Search for the cell housing the specified text and yield its (X, Y) center coordinate. 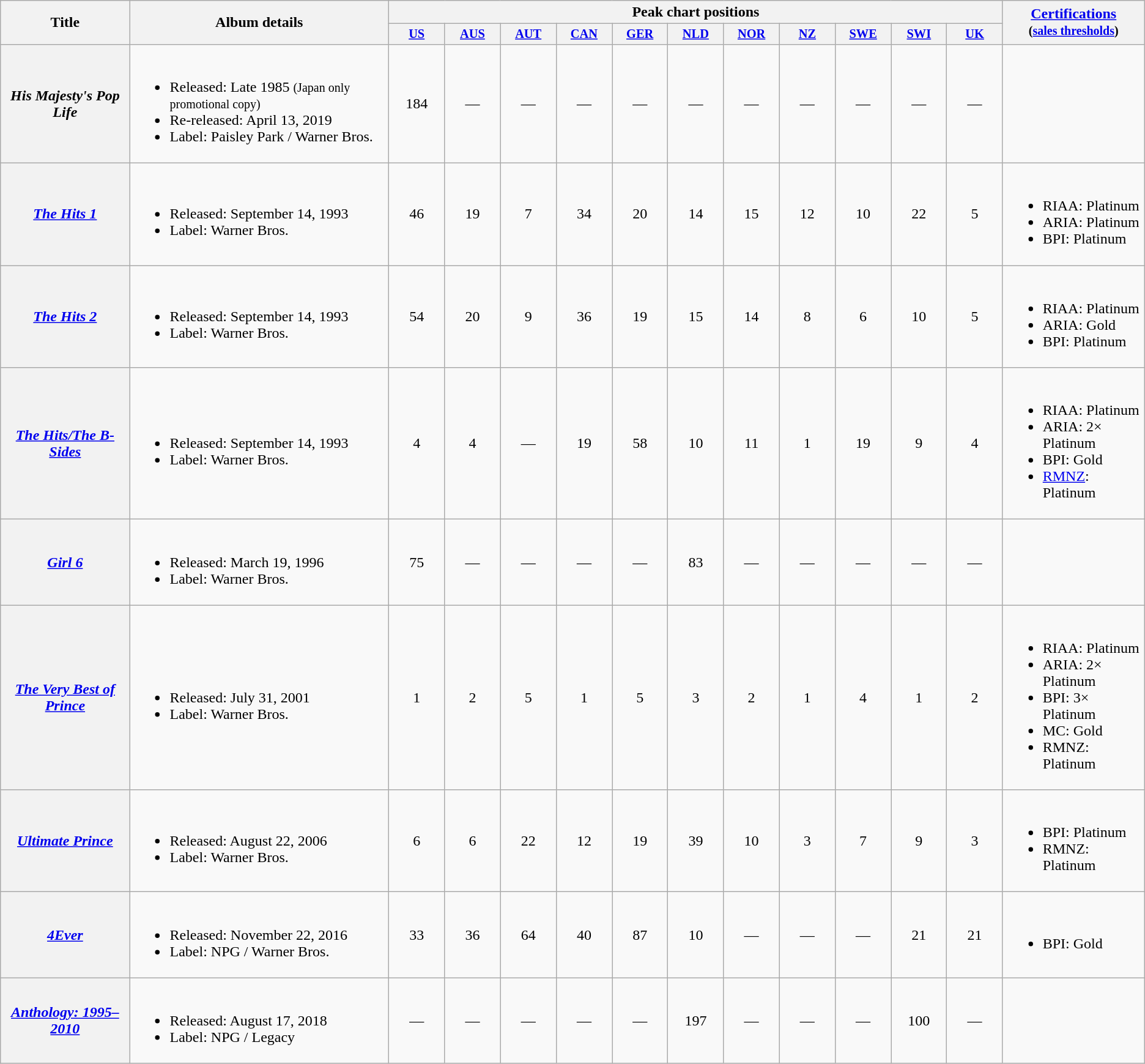
Ultimate Prince (65, 841)
100 (919, 1021)
39 (696, 841)
Album details (259, 23)
46 (417, 214)
NOR (751, 34)
AUT (528, 34)
RIAA: PlatinumARIA: GoldBPI: Platinum (1073, 317)
UK (975, 34)
Title (65, 23)
Anthology: 1995–2010 (65, 1021)
Released: March 19, 1996Label: Warner Bros. (259, 562)
184 (417, 103)
Released: Late 1985 (Japan only promotional copy)Re-released: April 13, 2019Label: Paisley Park / Warner Bros. (259, 103)
CAN (584, 34)
RIAA: PlatinumARIA: 2× PlatinumBPI: GoldRMNZ: Platinum (1073, 444)
US (417, 34)
Released: November 22, 2016Label: NPG / Warner Bros. (259, 935)
58 (640, 444)
BPI: Gold (1073, 935)
33 (417, 935)
11 (751, 444)
4Ever (65, 935)
RIAA: PlatinumARIA: 2× PlatinumBPI: 3× PlatinumMC: GoldRMNZ: Platinum (1073, 698)
GER (640, 34)
The Hits 2 (65, 317)
SWI (919, 34)
197 (696, 1021)
34 (584, 214)
87 (640, 935)
Girl 6 (65, 562)
Peak chart positions (696, 12)
64 (528, 935)
SWE (862, 34)
75 (417, 562)
83 (696, 562)
40 (584, 935)
Released: July 31, 2001Label: Warner Bros. (259, 698)
The Very Best of Prince (65, 698)
8 (807, 317)
Certifications(sales thresholds) (1073, 23)
54 (417, 317)
AUS (472, 34)
The Hits 1 (65, 214)
Released: August 17, 2018Label: NPG / Legacy (259, 1021)
The Hits/The B-Sides (65, 444)
BPI: PlatinumRMNZ: Platinum (1073, 841)
Released: August 22, 2006Label: Warner Bros. (259, 841)
NLD (696, 34)
RIAA: PlatinumARIA: PlatinumBPI: Platinum (1073, 214)
NZ (807, 34)
His Majesty's Pop Life (65, 103)
